Scan for the cell matching the given text and deliver its [x, y] coordinate at center. 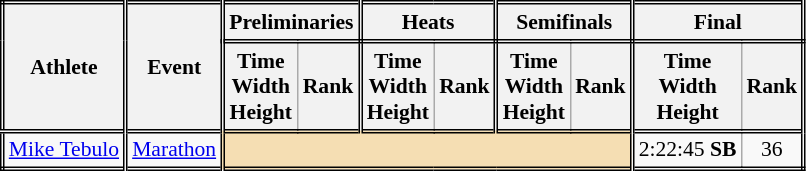
Event [174, 67]
Final [718, 22]
Heats [428, 22]
2:22:45 SB [686, 150]
Semifinals [564, 22]
Athlete [64, 67]
Preliminaries [292, 22]
Mike Tebulo [64, 150]
Marathon [174, 150]
36 [773, 150]
